Find where the given text appears and provide that cell's center as [X, Y] coordinate. 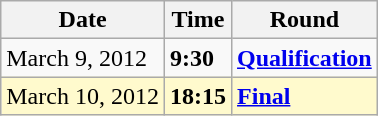
18:15 [198, 96]
Final [305, 96]
Round [305, 20]
March 9, 2012 [83, 58]
March 10, 2012 [83, 96]
Qualification [305, 58]
9:30 [198, 58]
Date [83, 20]
Time [198, 20]
